Determine the (x, y) coordinate at the center of the cell enclosing the given text.  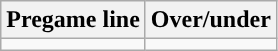
Over/under (210, 20)
Pregame line (74, 20)
